Return (X, Y) of the center of cell containing provided text 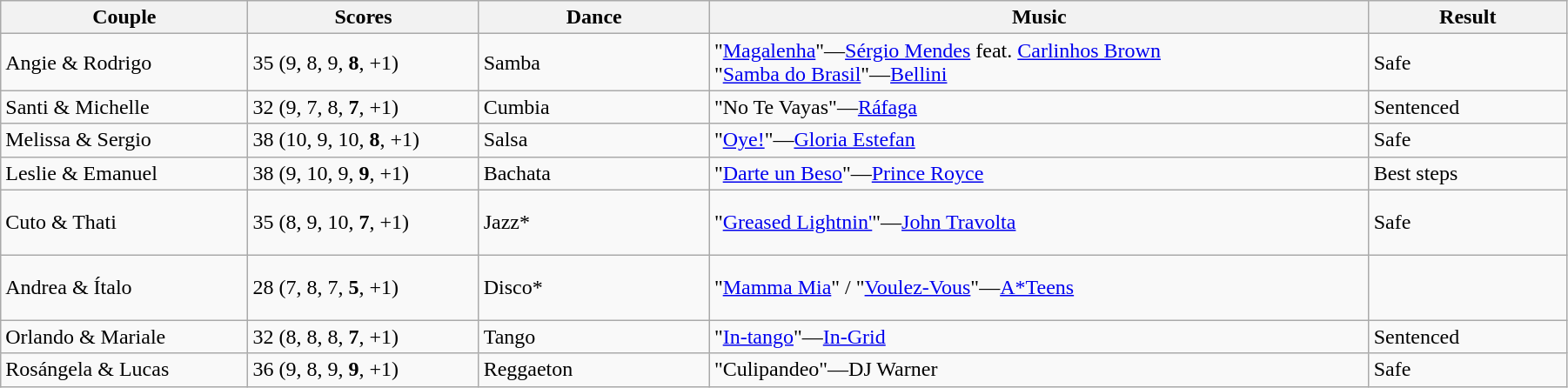
"Culipandeo"—DJ Warner (1039, 370)
Cuto & Thati (124, 223)
Angie & Rodrigo (124, 63)
35 (8, 9, 10, 7, +1) (364, 223)
38 (9, 10, 9, 9, +1) (364, 173)
Santi & Michelle (124, 107)
35 (9, 8, 9, 8, +1) (364, 63)
28 (7, 8, 7, 5, +1) (364, 287)
Tango (593, 337)
"Darte un Beso"—Prince Royce (1039, 173)
Rosángela & Lucas (124, 370)
Disco* (593, 287)
"Magalenha"—Sérgio Mendes feat. Carlinhos Brown"Samba do Brasil"—Bellini (1039, 63)
"In-tango"—In-Grid (1039, 337)
32 (8, 8, 8, 7, +1) (364, 337)
"Oye!"—Gloria Estefan (1039, 140)
Leslie & Emanuel (124, 173)
36 (9, 8, 9, 9, +1) (364, 370)
38 (10, 9, 10, 8, +1) (364, 140)
Bachata (593, 173)
Music (1039, 17)
"Mamma Mia" / "Voulez-Vous"—A*Teens (1039, 287)
Jazz* (593, 223)
Andrea & Ítalo (124, 287)
Couple (124, 17)
Dance (593, 17)
Samba (593, 63)
"Greased Lightnin'"—John Travolta (1039, 223)
Best steps (1467, 173)
32 (9, 7, 8, 7, +1) (364, 107)
Reggaeton (593, 370)
Scores (364, 17)
Melissa & Sergio (124, 140)
Result (1467, 17)
Cumbia (593, 107)
Orlando & Mariale (124, 337)
Salsa (593, 140)
"No Te Vayas"—Ráfaga (1039, 107)
